Scan for the cell matching the given text and deliver its [X, Y] coordinate at center. 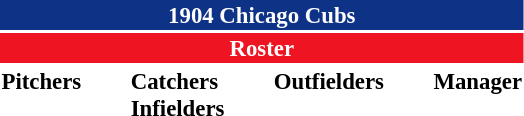
Roster [262, 48]
1904 Chicago Cubs [262, 15]
